Scan for the cell matching the given text and deliver its [X, Y] coordinate at center. 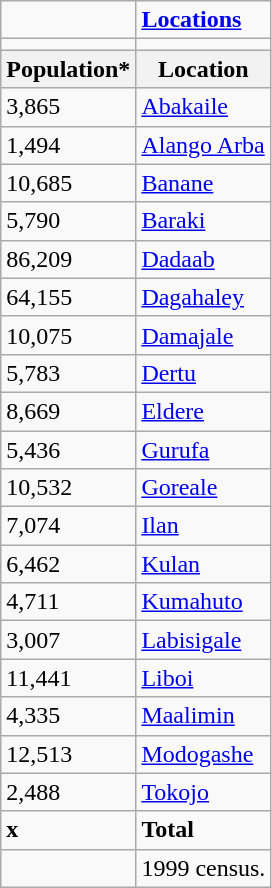
3,007 [68, 640]
Modogashe [204, 754]
Alango Arba [204, 145]
Goreale [204, 488]
5,436 [68, 449]
4,335 [68, 716]
64,155 [68, 297]
Baraki [204, 221]
Gurufa [204, 449]
Dertu [204, 373]
Dadaab [204, 259]
11,441 [68, 678]
12,513 [68, 754]
Damajale [204, 335]
3,865 [68, 107]
Banane [204, 183]
Kumahuto [204, 602]
Kulan [204, 564]
Locations [204, 20]
10,532 [68, 488]
Tokojo [204, 792]
6,462 [68, 564]
10,685 [68, 183]
1999 census. [204, 868]
Total [204, 830]
2,488 [68, 792]
Abakaile [204, 107]
Liboi [204, 678]
x [68, 830]
5,790 [68, 221]
10,075 [68, 335]
Labisigale [204, 640]
5,783 [68, 373]
Location [204, 69]
1,494 [68, 145]
Maalimin [204, 716]
Eldere [204, 411]
4,711 [68, 602]
86,209 [68, 259]
8,669 [68, 411]
7,074 [68, 526]
Population* [68, 69]
Ilan [204, 526]
Dagahaley [204, 297]
